Capture the cell that displays the provided text and extract its (x, y) central coordinate. 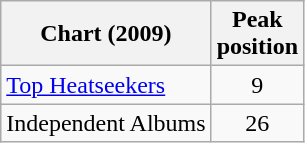
Independent Albums (106, 123)
Top Heatseekers (106, 85)
9 (257, 85)
26 (257, 123)
Peakposition (257, 34)
Chart (2009) (106, 34)
